Detect which cell encompasses the target text, then output its (x, y) center coordinate. 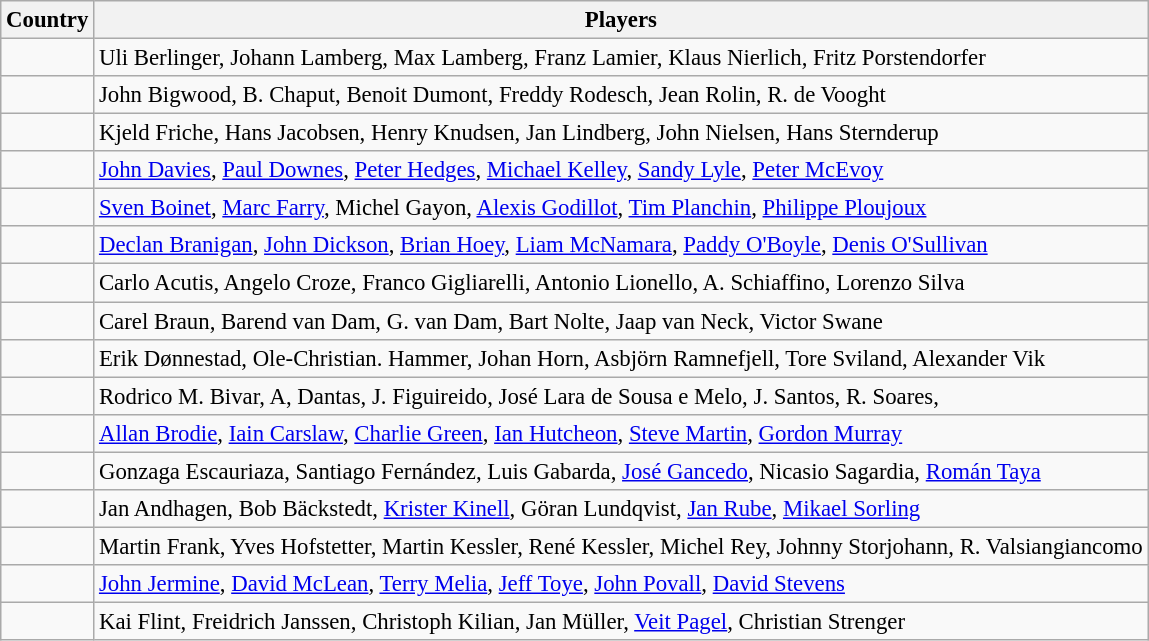
Erik Dønnestad, Ole-Christian. Hammer, Johan Horn, Asbjörn Ramnefjell, Tore Sviland, Alexander Vik (621, 358)
Allan Brodie, Iain Carslaw, Charlie Green, Ian Hutcheon, Steve Martin, Gordon Murray (621, 433)
John Jermine, David McLean, Terry Melia, Jeff Toye, John Povall, David Stevens (621, 584)
John Davies, Paul Downes, Peter Hedges, Michael Kelley, Sandy Lyle, Peter McEvoy (621, 170)
Kai Flint, Freidrich Janssen, Christoph Kilian, Jan Müller, Veit Pagel, Christian Strenger (621, 621)
John Bigwood, B. Chaput, Benoit Dumont, Freddy Rodesch, Jean Rolin, R. de Vooght (621, 95)
Carel Braun, Barend van Dam, G. van Dam, Bart Nolte, Jaap van Neck, Victor Swane (621, 321)
Uli Berlinger, Johann Lamberg, Max Lamberg, Franz Lamier, Klaus Nierlich, Fritz Porstendorfer (621, 58)
Martin Frank, Yves Hofstetter, Martin Kessler, René Kessler, Michel Rey, Johnny Storjohann, R. Valsiangiancomo (621, 546)
Declan Branigan, John Dickson, Brian Hoey, Liam McNamara, Paddy O'Boyle, Denis O'Sullivan (621, 245)
Players (621, 20)
Carlo Acutis, Angelo Croze, Franco Gigliarelli, Antonio Lionello, A. Schiaffino, Lorenzo Silva (621, 283)
Kjeld Friche, Hans Jacobsen, Henry Knudsen, Jan Lindberg, John Nielsen, Hans Sternderup (621, 133)
Gonzaga Escauriaza, Santiago Fernández, Luis Gabarda, José Gancedo, Nicasio Sagardia, Román Taya (621, 471)
Jan Andhagen, Bob Bäckstedt, Krister Kinell, Göran Lundqvist, Jan Rube, Mikael Sorling (621, 509)
Sven Boinet, Marc Farry, Michel Gayon, Alexis Godillot, Tim Planchin, Philippe Ploujoux (621, 208)
Rodrico M. Bivar, A, Dantas, J. Figuireido, José Lara de Sousa e Melo, J. Santos, R. Soares, (621, 396)
Country (48, 20)
